Capture the cell that displays the provided text and extract its [x, y] central coordinate. 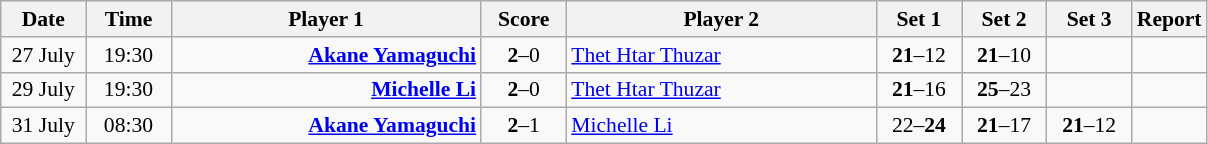
Player 1 [326, 19]
Time [128, 19]
Player 2 [721, 19]
Date [44, 19]
Score [524, 19]
21–10 [1004, 55]
Report [1170, 19]
Set 2 [1004, 19]
08:30 [128, 126]
31 July [44, 126]
27 July [44, 55]
21–17 [1004, 126]
25–23 [1004, 90]
Set 3 [1090, 19]
21–16 [918, 90]
Set 1 [918, 19]
22–24 [918, 126]
29 July [44, 90]
2–1 [524, 126]
